Return the (x, y) coordinate for the center point of the cell that contains the specified text.  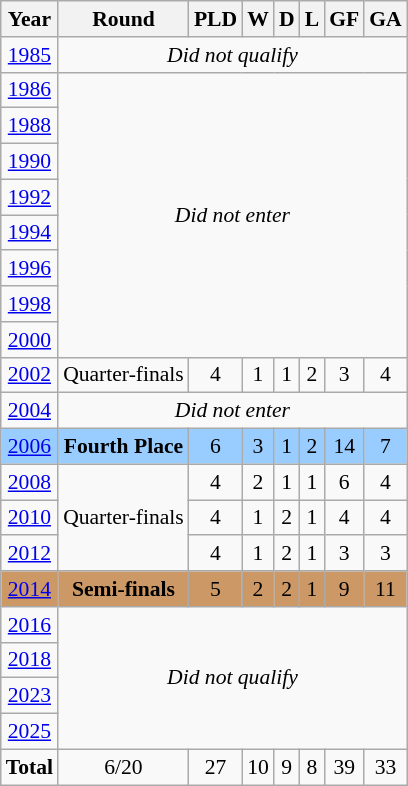
6/20 (124, 767)
2025 (30, 732)
2014 (30, 589)
Year (30, 19)
7 (386, 447)
2023 (30, 696)
PLD (216, 19)
Fourth Place (124, 447)
Total (30, 767)
Round (124, 19)
8 (312, 767)
W (258, 19)
2004 (30, 411)
39 (344, 767)
5 (216, 589)
2000 (30, 340)
14 (344, 447)
1990 (30, 162)
1986 (30, 90)
Semi-finals (124, 589)
1996 (30, 269)
GA (386, 19)
1998 (30, 304)
D (287, 19)
27 (216, 767)
1994 (30, 233)
1988 (30, 126)
10 (258, 767)
2018 (30, 660)
2012 (30, 554)
2016 (30, 625)
2002 (30, 375)
2010 (30, 518)
2008 (30, 482)
1985 (30, 55)
11 (386, 589)
L (312, 19)
1992 (30, 197)
GF (344, 19)
33 (386, 767)
2006 (30, 447)
